Scan for the cell matching the given text and deliver its (x, y) coordinate at center. 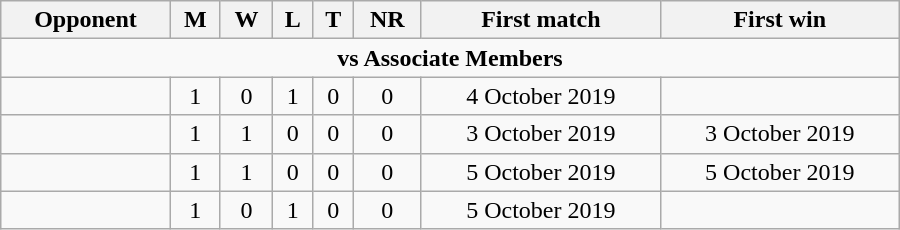
vs Associate Members (450, 58)
M (195, 20)
W (246, 20)
First win (780, 20)
Opponent (86, 20)
NR (387, 20)
4 October 2019 (540, 96)
First match (540, 20)
T (333, 20)
L (293, 20)
